Output the (X, Y) coordinate of the center of the cell containing the given text.  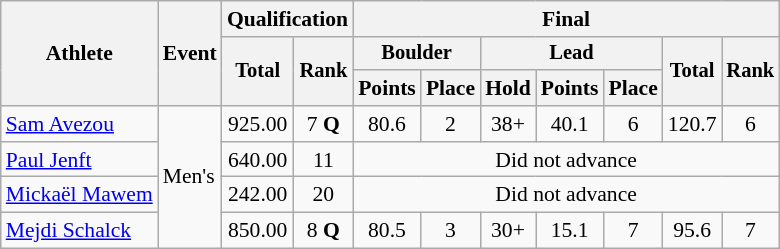
640.00 (258, 160)
Men's (190, 177)
40.1 (570, 124)
Hold (508, 88)
80.6 (387, 124)
3 (450, 231)
38+ (508, 124)
Athlete (80, 54)
Mejdi Schalck (80, 231)
Lead (572, 54)
Paul Jenft (80, 160)
Mickaël Mawem (80, 195)
Sam Avezou (80, 124)
20 (324, 195)
2 (450, 124)
Boulder (416, 54)
95.6 (692, 231)
Final (566, 19)
Qualification (288, 19)
15.1 (570, 231)
80.5 (387, 231)
850.00 (258, 231)
11 (324, 160)
7 Q (324, 124)
925.00 (258, 124)
120.7 (692, 124)
30+ (508, 231)
242.00 (258, 195)
Event (190, 54)
8 Q (324, 231)
